Extract the [X, Y] coordinate from the center of the cell holding the provided text.  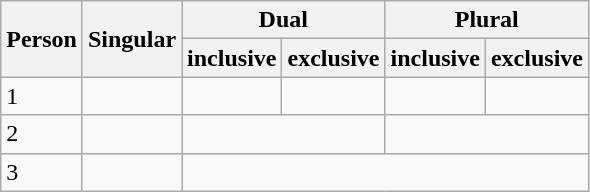
1 [42, 96]
3 [42, 172]
Person [42, 39]
2 [42, 134]
Singular [132, 39]
Plural [486, 20]
Dual [284, 20]
